Output the (X, Y) coordinate of the center of the cell containing the given text.  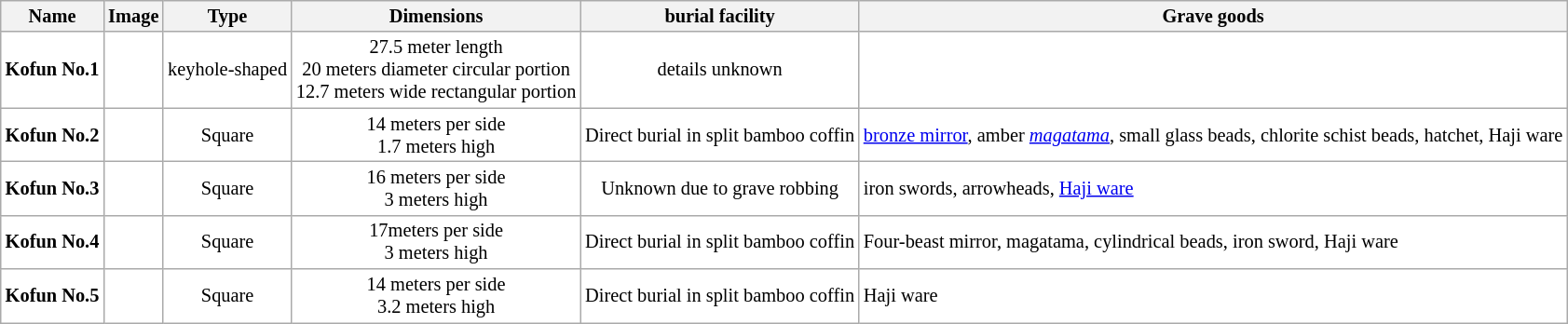
17meters per side3 meters high (436, 242)
Kofun No.4 (52, 242)
14 meters per side3.2 meters high (436, 296)
iron swords, arrowheads, Haji ware (1213, 188)
Grave goods (1213, 16)
Type (227, 16)
Haji ware (1213, 296)
Name (52, 16)
Kofun No.5 (52, 296)
keyhole-shaped (227, 70)
16 meters per side3 meters high (436, 188)
bronze mirror, amber magatama, small glass beads, chlorite schist beads, hatchet, Haji ware (1213, 135)
14 meters per side1.7 meters high (436, 135)
Kofun No.2 (52, 135)
Kofun No.3 (52, 188)
27.5 meter length20 meters diameter circular portion12.7 meters wide rectangular portion (436, 70)
burial facility (719, 16)
details unknown (719, 70)
Kofun No.1 (52, 70)
Image (133, 16)
Unknown due to grave robbing (719, 188)
Four-beast mirror, magatama, cylindrical beads, iron sword, Haji ware (1213, 242)
Dimensions (436, 16)
